Pinpoint the cell where the given text exists, returning its (x, y) midpoint coordinate. 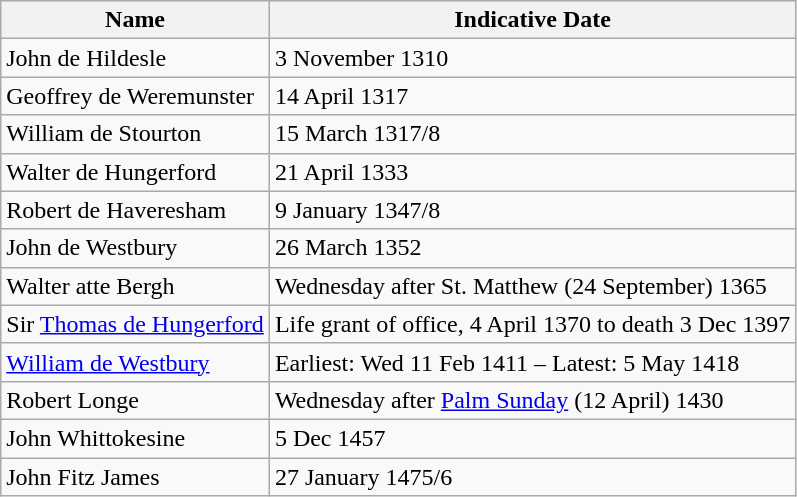
Indicative Date (532, 20)
John de Hildesle (136, 58)
Life grant of office, 4 April 1370 to death 3 Dec 1397 (532, 324)
Geoffrey de Weremunster (136, 96)
27 January 1475/6 (532, 477)
Walter de Hungerford (136, 172)
14 April 1317 (532, 96)
Wednesday after Palm Sunday (12 April) 1430 (532, 400)
John Whittokesine (136, 438)
Robert de Haveresham (136, 210)
5 Dec 1457 (532, 438)
Earliest: Wed 11 Feb 1411 – Latest: 5 May 1418 (532, 362)
John Fitz James (136, 477)
15 March 1317/8 (532, 134)
9 January 1347/8 (532, 210)
3 November 1310 (532, 58)
Robert Longe (136, 400)
John de Westbury (136, 248)
Walter atte Bergh (136, 286)
26 March 1352 (532, 248)
21 April 1333 (532, 172)
William de Stourton (136, 134)
Wednesday after St. Matthew (24 September) 1365 (532, 286)
William de Westbury (136, 362)
Name (136, 20)
Sir Thomas de Hungerford (136, 324)
